Scan for the cell matching the given text and deliver its [x, y] coordinate at center. 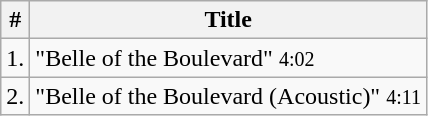
"Belle of the Boulevard (Acoustic)" 4:11 [228, 96]
1. [16, 58]
Title [228, 20]
2. [16, 96]
"Belle of the Boulevard" 4:02 [228, 58]
# [16, 20]
